Find where the given text appears and provide that cell's center as [X, Y] coordinate. 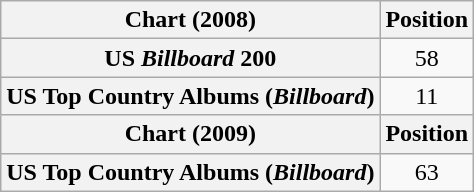
US Billboard 200 [190, 58]
58 [427, 58]
Chart (2008) [190, 20]
63 [427, 172]
11 [427, 96]
Chart (2009) [190, 134]
